Extract the (x, y) coordinate from the center of the cell holding the provided text.  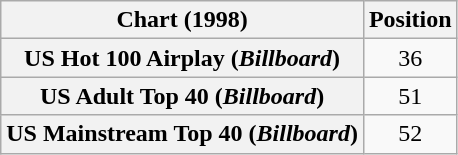
US Adult Top 40 (Billboard) (182, 96)
US Hot 100 Airplay (Billboard) (182, 58)
36 (410, 58)
52 (410, 134)
Chart (1998) (182, 20)
51 (410, 96)
Position (410, 20)
US Mainstream Top 40 (Billboard) (182, 134)
